Capture the cell that displays the provided text and extract its (X, Y) central coordinate. 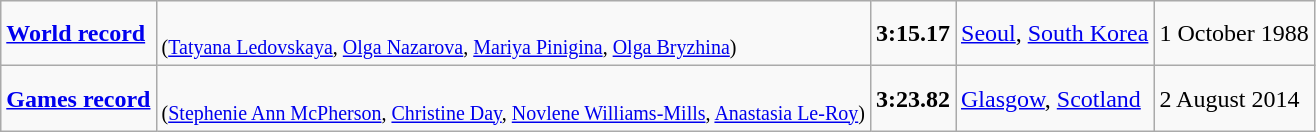
Games record (78, 98)
World record (78, 34)
3:15.17 (912, 34)
3:23.82 (912, 98)
2 August 2014 (1234, 98)
Seoul, South Korea (1055, 34)
(Stephenie Ann McPherson, Christine Day, Novlene Williams-Mills, Anastasia Le-Roy) (513, 98)
1 October 1988 (1234, 34)
Glasgow, Scotland (1055, 98)
(Tatyana Ledovskaya, Olga Nazarova, Mariya Pinigina, Olga Bryzhina) (513, 34)
